Identify which cell holds the provided text, then report its [x, y] central coordinate. 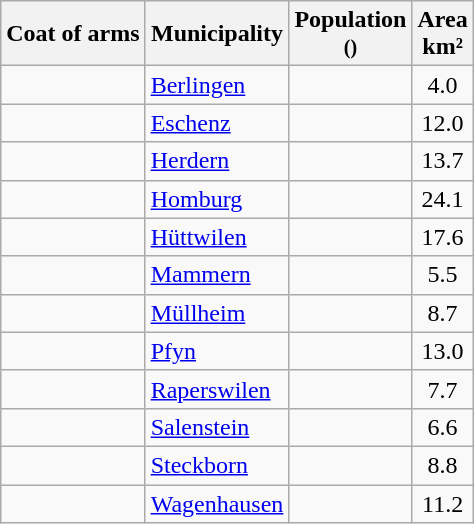
13.0 [442, 351]
Coat of arms [73, 34]
Steckborn [217, 465]
17.6 [442, 237]
Wagenhausen [217, 503]
8.8 [442, 465]
Berlingen [217, 85]
Herdern [217, 161]
Pfyn [217, 351]
Hüttwilen [217, 237]
8.7 [442, 313]
Raperswilen [217, 389]
4.0 [442, 85]
Müllheim [217, 313]
Eschenz [217, 123]
11.2 [442, 503]
6.6 [442, 427]
Municipality [217, 34]
13.7 [442, 161]
Salenstein [217, 427]
7.7 [442, 389]
Mammern [217, 275]
Population() [350, 34]
5.5 [442, 275]
24.1 [442, 199]
Homburg [217, 199]
Area km² [442, 34]
12.0 [442, 123]
